Locate the cell with the specified text and output its (X, Y) center coordinate. 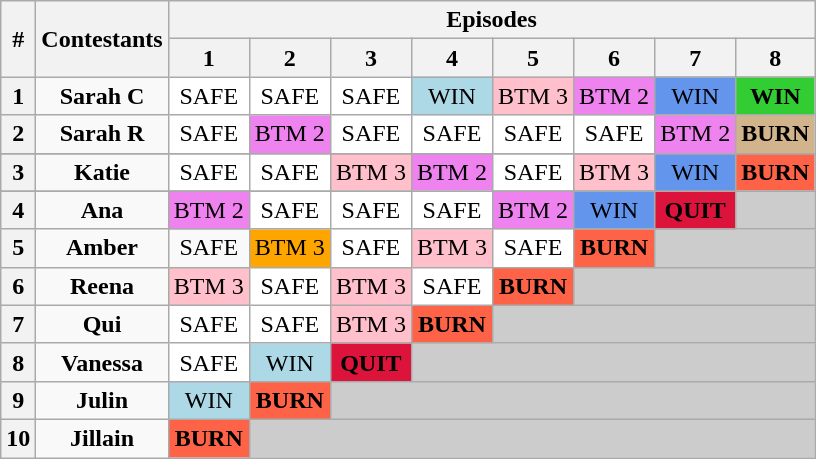
Amber (102, 248)
9 (18, 400)
Sarah R (102, 134)
10 (18, 438)
# (18, 39)
Episodes (492, 20)
Qui (102, 324)
Julin (102, 400)
Vanessa (102, 362)
Katie (102, 172)
Reena (102, 286)
Contestants (102, 39)
Ana (102, 210)
Jillain (102, 438)
Sarah C (102, 96)
